Return the (X, Y) coordinate for the center point of the cell that contains the specified text.  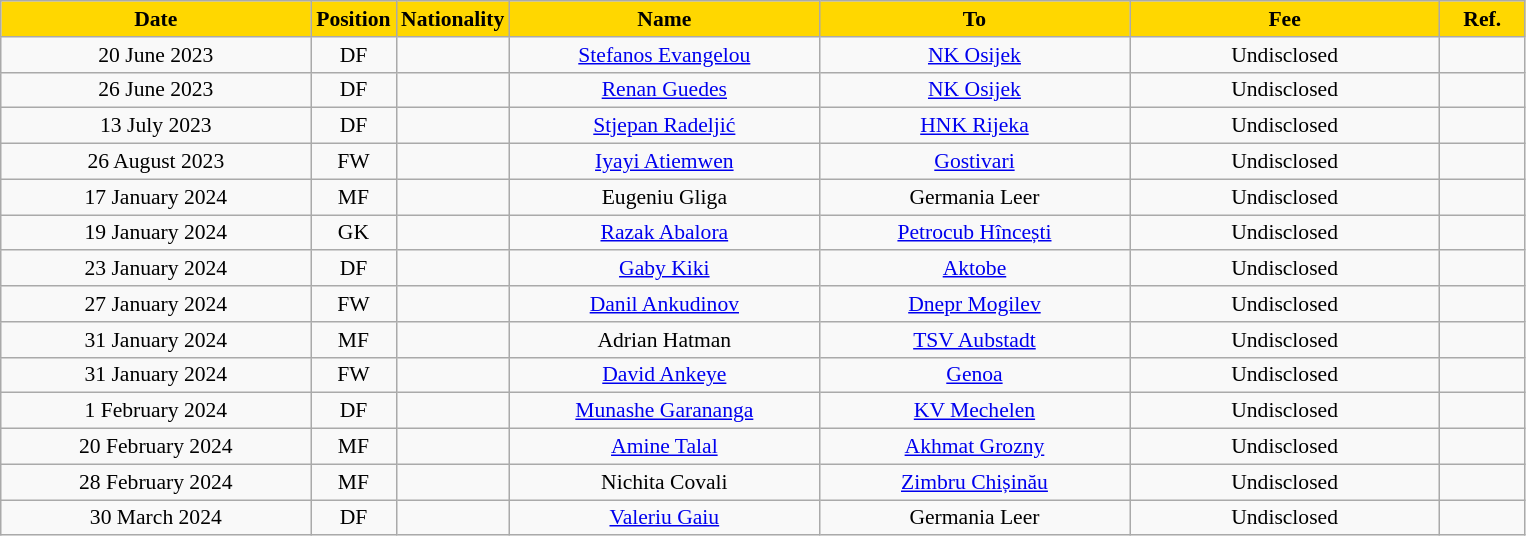
KV Mechelen (974, 411)
Nationality (452, 19)
Danil Ankudinov (664, 304)
Akhmat Grozny (974, 447)
Amine Talal (664, 447)
20 June 2023 (156, 55)
26 June 2023 (156, 90)
Eugeniu Gliga (664, 197)
Stefanos Evangelou (664, 55)
Ref. (1482, 19)
Dnepr Mogilev (974, 304)
David Ankeye (664, 375)
Gostivari (974, 162)
Position (354, 19)
Nichita Covali (664, 482)
27 January 2024 (156, 304)
20 February 2024 (156, 447)
19 January 2024 (156, 233)
Petrocub Hîncești (974, 233)
Valeriu Gaiu (664, 518)
Aktobe (974, 269)
1 February 2024 (156, 411)
Fee (1285, 19)
17 January 2024 (156, 197)
Razak Abalora (664, 233)
Iyayi Atiemwen (664, 162)
To (974, 19)
Adrian Hatman (664, 340)
TSV Aubstadt (974, 340)
Name (664, 19)
Gaby Kiki (664, 269)
HNK Rijeka (974, 126)
GK (354, 233)
Zimbru Chișinău (974, 482)
Renan Guedes (664, 90)
13 July 2023 (156, 126)
26 August 2023 (156, 162)
Date (156, 19)
Munashe Garananga (664, 411)
30 March 2024 (156, 518)
23 January 2024 (156, 269)
Stjepan Radeljić (664, 126)
28 February 2024 (156, 482)
Genoa (974, 375)
